Provide the (x, y) coordinate of the cell's center where the given text is located.  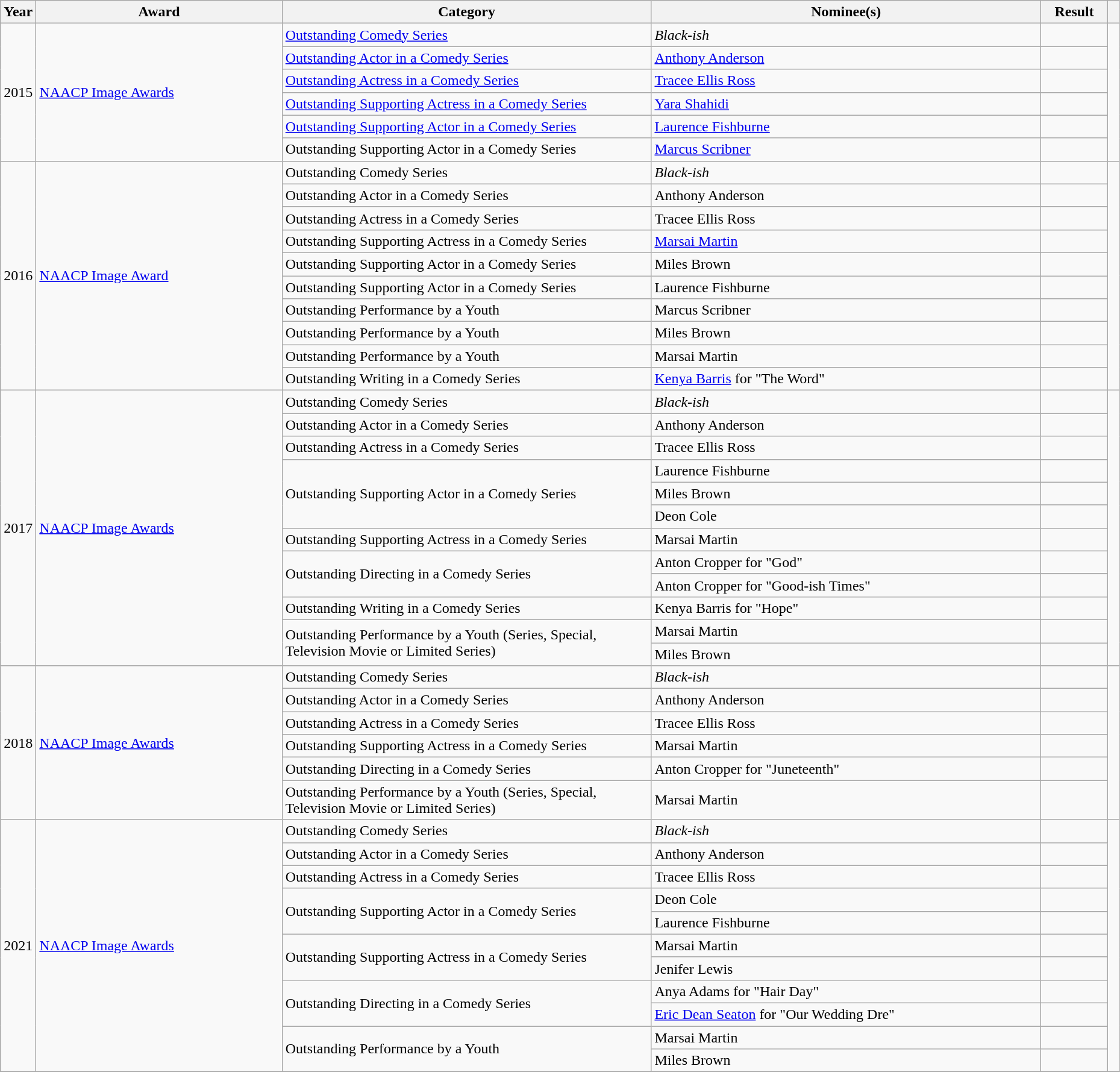
Anton Cropper for "Good-ish Times" (846, 585)
Kenya Barris for "Hope" (846, 608)
2018 (18, 742)
Year (18, 12)
Result (1074, 12)
2017 (18, 528)
2016 (18, 276)
Kenya Barris for "The Word" (846, 379)
Category (466, 12)
Jenifer Lewis (846, 968)
Nominee(s) (846, 12)
Anton Cropper for "God" (846, 562)
Yara Shahidi (846, 104)
Eric Dean Seaton for "Our Wedding Dre" (846, 1014)
2015 (18, 92)
NAACP Image Award (159, 276)
2021 (18, 946)
Award (159, 12)
Anya Adams for "Hair Day" (846, 991)
Anton Cropper for "Juneteenth" (846, 769)
